Determine the [x, y] coordinate at the center of the cell enclosing the given text.  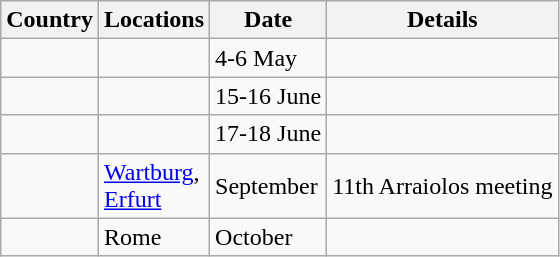
4-6 May [268, 58]
Details [442, 20]
Rome [154, 237]
Wartburg,Erfurt [154, 186]
Date [268, 20]
15-16 June [268, 96]
Country [50, 20]
17-18 June [268, 134]
October [268, 237]
11th Arraiolos meeting [442, 186]
September [268, 186]
Locations [154, 20]
